Output the (x, y) coordinate of the center of the cell containing the given text.  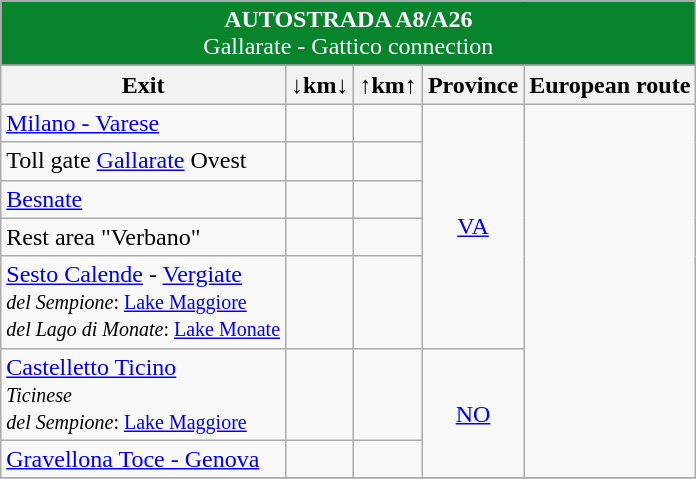
Toll gate Gallarate Ovest (144, 161)
↑km↑ (388, 85)
Milano - Varese (144, 123)
Exit (144, 85)
Besnate (144, 199)
European route (610, 85)
Gravellona Toce - Genova (144, 459)
AUTOSTRADA A8/A26Gallarate - Gattico connection (348, 34)
NO (472, 413)
Sesto Calende - Vergiate del Sempione: Lake Maggiore del Lago di Monate: Lake Monate (144, 302)
↓km↓ (320, 85)
Castelletto Ticino Ticinese del Sempione: Lake Maggiore (144, 394)
Rest area "Verbano" (144, 237)
VA (472, 226)
Province (472, 85)
